Output the (X, Y) coordinate of the center of the cell containing the given text.  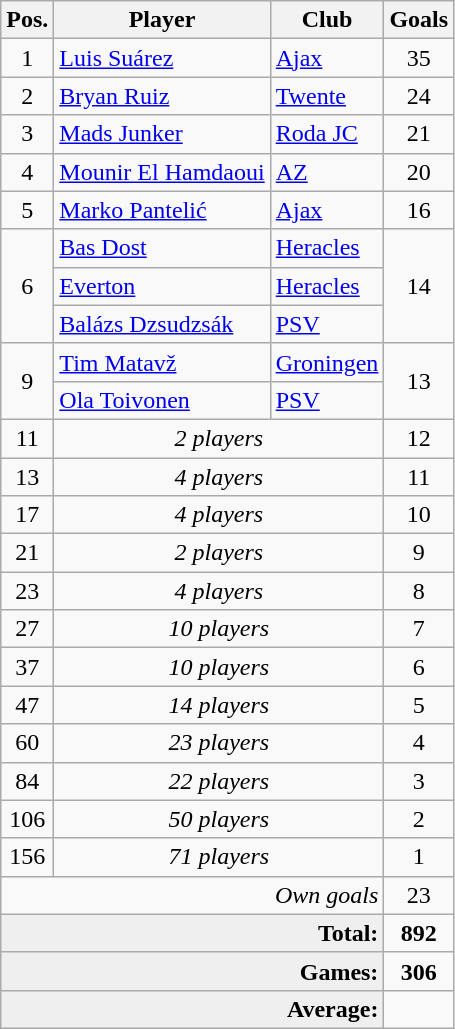
Ola Toivonen (162, 400)
Bryan Ruiz (162, 96)
892 (419, 933)
Groningen (327, 362)
Pos. (28, 20)
Club (327, 20)
35 (419, 58)
Average: (192, 1009)
Own goals (192, 895)
22 players (219, 781)
7 (419, 629)
Total: (192, 933)
Roda JC (327, 134)
306 (419, 971)
Marko Pantelić (162, 210)
17 (28, 515)
Goals (419, 20)
24 (419, 96)
14 players (219, 705)
Bas Dost (162, 248)
Everton (162, 286)
20 (419, 172)
Mads Junker (162, 134)
8 (419, 591)
37 (28, 667)
Tim Matavž (162, 362)
71 players (219, 857)
AZ (327, 172)
156 (28, 857)
Mounir El Hamdaoui (162, 172)
Games: (192, 971)
27 (28, 629)
Luis Suárez (162, 58)
14 (419, 286)
16 (419, 210)
Player (162, 20)
50 players (219, 819)
106 (28, 819)
47 (28, 705)
Twente (327, 96)
60 (28, 743)
12 (419, 438)
10 (419, 515)
23 players (219, 743)
84 (28, 781)
Balázs Dzsudzsák (162, 324)
